Provide the (x, y) coordinate of the cell's center where the given text is located.  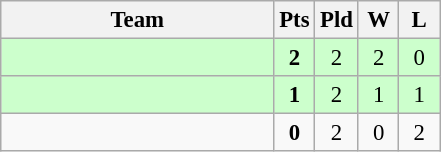
Team (138, 20)
Pld (337, 20)
Pts (294, 20)
L (420, 20)
W (378, 20)
